Find where the given text appears and provide that cell's center as (x, y) coordinate. 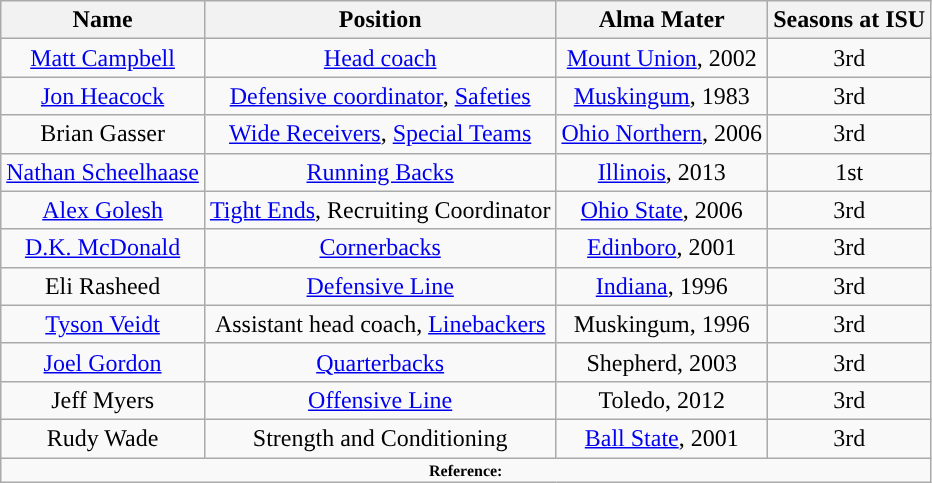
Rudy Wade (103, 438)
D.K. McDonald (103, 248)
Tyson Veidt (103, 324)
Indiana, 1996 (662, 286)
Ohio Northern, 2006 (662, 134)
Defensive Line (380, 286)
Mount Union, 2002 (662, 58)
Illinois, 2013 (662, 172)
Edinboro, 2001 (662, 248)
Joel Gordon (103, 362)
Muskingum, 1996 (662, 324)
Ball State, 2001 (662, 438)
Running Backs (380, 172)
Seasons at ISU (850, 20)
Alma Mater (662, 20)
Muskingum, 1983 (662, 96)
Defensive coordinator, Safeties (380, 96)
Cornerbacks (380, 248)
Name (103, 20)
Nathan Scheelhaase (103, 172)
Toledo, 2012 (662, 400)
Assistant head coach, Linebackers (380, 324)
Wide Receivers, Special Teams (380, 134)
Eli Rasheed (103, 286)
1st (850, 172)
Position (380, 20)
Offensive Line (380, 400)
Strength and Conditioning (380, 438)
Jon Heacock (103, 96)
Matt Campbell (103, 58)
Head coach (380, 58)
Shepherd, 2003 (662, 362)
Brian Gasser (103, 134)
Tight Ends, Recruiting Coordinator (380, 210)
Jeff Myers (103, 400)
Ohio State, 2006 (662, 210)
Quarterbacks (380, 362)
Reference: (466, 470)
Alex Golesh (103, 210)
